Search for the cell housing the specified text and yield its (x, y) center coordinate. 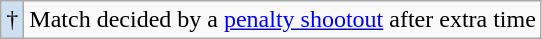
Match decided by a penalty shootout after extra time (283, 20)
† (12, 20)
